Output the (x, y) coordinate of the center of the cell containing the given text.  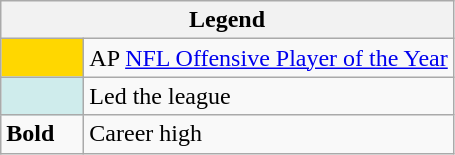
Legend (228, 20)
Career high (268, 134)
Bold (42, 134)
Led the league (268, 96)
AP NFL Offensive Player of the Year (268, 58)
